Find where the given text appears and provide that cell's center as [X, Y] coordinate. 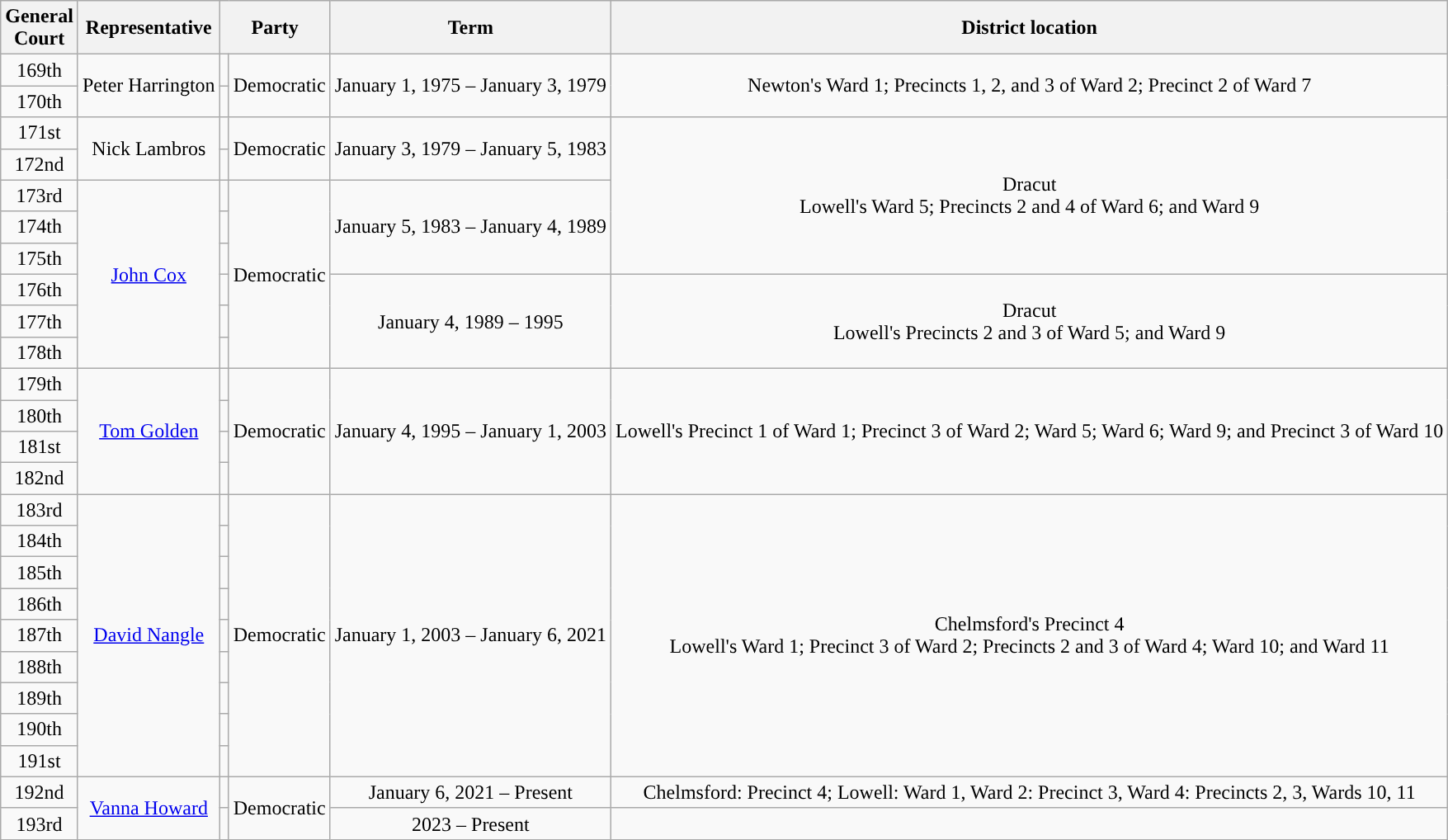
David Nangle [149, 635]
Tom Golden [149, 431]
January 5, 1983 – January 4, 1989 [470, 227]
Lowell's Precinct 1 of Ward 1; Precinct 3 of Ward 2; Ward 5; Ward 6; Ward 9; and Precinct 3 of Ward 10 [1030, 431]
January 6, 2021 – Present [470, 792]
171st [40, 133]
173rd [40, 196]
185th [40, 573]
John Cox [149, 274]
182nd [40, 479]
2023 – Present [470, 823]
186th [40, 604]
169th [40, 70]
170th [40, 101]
193rd [40, 823]
Party [275, 28]
177th [40, 321]
Term [470, 28]
174th [40, 227]
Chelmsford's Precinct 4Lowell's Ward 1; Precinct 3 of Ward 2; Precincts 2 and 3 of Ward 4; Ward 10; and Ward 11 [1030, 635]
January 3, 1979 – January 5, 1983 [470, 149]
Nick Lambros [149, 149]
January 1, 1975 – January 3, 1979 [470, 86]
Vanna Howard [149, 808]
Peter Harrington [149, 86]
175th [40, 258]
192nd [40, 792]
178th [40, 352]
January 4, 1995 – January 1, 2003 [470, 431]
Representative [149, 28]
January 4, 1989 – 1995 [470, 321]
189th [40, 698]
DracutLowell's Ward 5; Precincts 2 and 4 of Ward 6; and Ward 9 [1030, 196]
190th [40, 729]
176th [40, 290]
January 1, 2003 – January 6, 2021 [470, 635]
184th [40, 541]
187th [40, 635]
DracutLowell's Precincts 2 and 3 of Ward 5; and Ward 9 [1030, 321]
180th [40, 415]
172nd [40, 164]
179th [40, 384]
181st [40, 447]
GeneralCourt [40, 28]
183rd [40, 510]
Chelmsford: Precinct 4; Lowell: Ward 1, Ward 2: Precinct 3, Ward 4: Precincts 2, 3, Wards 10, 11 [1030, 792]
District location [1030, 28]
Newton's Ward 1; Precincts 1, 2, and 3 of Ward 2; Precinct 2 of Ward 7 [1030, 86]
191st [40, 761]
188th [40, 667]
